Return the [X, Y] coordinate for the center point of the cell that contains the specified text.  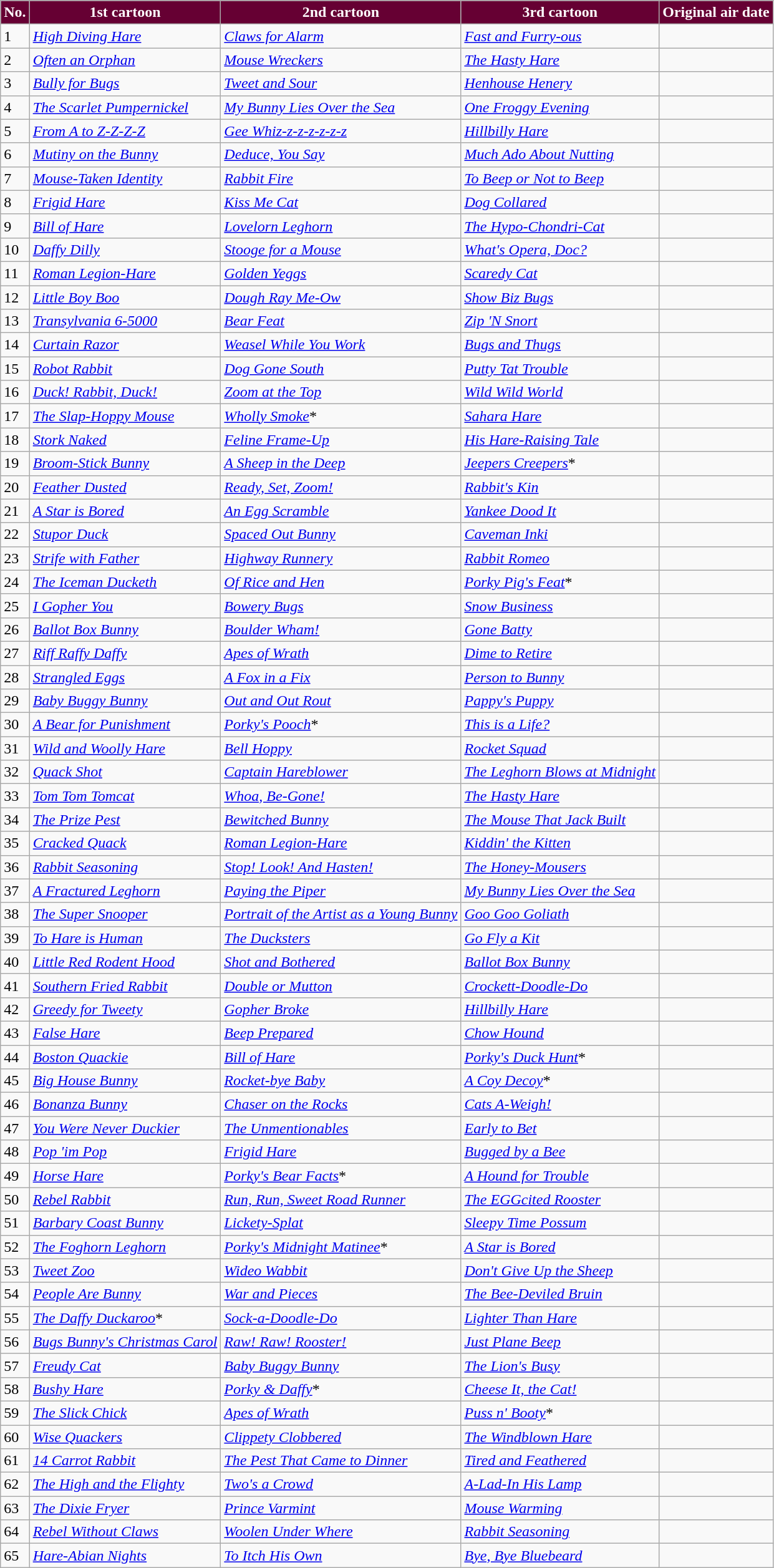
Snow Business [560, 606]
42 [15, 1009]
33 [15, 796]
The Iceman Ducketh [125, 582]
No. [15, 12]
Often an Orphan [125, 60]
Zoom at the Top [341, 392]
Original air date [716, 12]
Rebel Rabbit [125, 1199]
Highway Runnery [341, 558]
The Leghorn Blows at Midnight [560, 772]
Mutiny on the Bunny [125, 155]
54 [15, 1294]
Quack Shot [125, 772]
Dough Ray Me-Ow [341, 298]
48 [15, 1152]
Wild Wild World [560, 392]
3 [15, 84]
Wideo Wabbit [341, 1270]
52 [15, 1247]
Just Plane Beep [560, 1342]
64 [15, 1532]
Chow Hound [560, 1033]
Bushy Hare [125, 1389]
3rd cartoon [560, 12]
63 [15, 1508]
Cracked Quack [125, 843]
Raw! Raw! Rooster! [341, 1342]
Spaced Out Bunny [341, 535]
30 [15, 725]
Bugged by a Bee [560, 1152]
Dog Collared [560, 202]
Stooge for a Mouse [341, 249]
Barbary Coast Bunny [125, 1223]
Prince Varmint [341, 1508]
Duck! Rabbit, Duck! [125, 392]
Porky's Duck Hunt* [560, 1057]
The Slap-Hoppy Mouse [125, 416]
Bell Hoppy [341, 748]
50 [15, 1199]
Mouse-Taken Identity [125, 178]
45 [15, 1081]
A Sheep in the Deep [341, 463]
The Windblown Hare [560, 1436]
Sahara Hare [560, 416]
Bully for Bugs [125, 84]
A Coy Decoy* [560, 1081]
23 [15, 558]
34 [15, 820]
Little Red Rodent Hood [125, 962]
Two's a Crowd [341, 1484]
The Ducksters [341, 938]
11 [15, 273]
Weasel While You Work [341, 345]
46 [15, 1105]
61 [15, 1461]
21 [15, 511]
12 [15, 298]
8 [15, 202]
Of Rice and Hen [341, 582]
16 [15, 392]
38 [15, 914]
Henhouse Henery [560, 84]
A-Lad-In His Lamp [560, 1484]
Lighter Than Hare [560, 1318]
Cheese It, the Cat! [560, 1389]
Shot and Bothered [341, 962]
27 [15, 653]
Big House Bunny [125, 1081]
Lovelorn Leghorn [341, 226]
Go Fly a Kit [560, 938]
Clippety Clobbered [341, 1436]
High Diving Hare [125, 36]
Mouse Wreckers [341, 60]
The EGGcited Rooster [560, 1199]
14 Carrot Rabbit [125, 1461]
The Foghorn Leghorn [125, 1247]
Ready, Set, Zoom! [341, 487]
29 [15, 701]
A Bear for Punishment [125, 725]
65 [15, 1556]
Bear Feat [341, 321]
Daffy Dilly [125, 249]
6 [15, 155]
Tom Tom Tomcat [125, 796]
36 [15, 867]
Whoa, Be-Gone! [341, 796]
From A to Z-Z-Z-Z [125, 131]
35 [15, 843]
Strangled Eggs [125, 677]
60 [15, 1436]
1 [15, 36]
The Prize Pest [125, 820]
Gopher Broke [341, 1009]
War and Pieces [341, 1294]
31 [15, 748]
Tweet and Sour [341, 84]
People Are Bunny [125, 1294]
The Scarlet Pumpernickel [125, 107]
Out and Out Rout [341, 701]
Tired and Feathered [560, 1461]
14 [15, 345]
Scaredy Cat [560, 273]
Feline Frame-Up [341, 440]
37 [15, 891]
39 [15, 938]
To Itch His Own [341, 1556]
Freudy Cat [125, 1365]
The Pest That Came to Dinner [341, 1461]
What's Opera, Doc? [560, 249]
Bonanza Bunny [125, 1105]
Sock-a-Doodle-Do [341, 1318]
Early to Bet [560, 1128]
Porky's Bear Facts* [341, 1176]
Jeepers Creepers* [560, 463]
Curtain Razor [125, 345]
Fast and Furry-ous [560, 36]
Person to Bunny [560, 677]
Pappy's Puppy [560, 701]
Claws for Alarm [341, 36]
Chaser on the Rocks [341, 1105]
Robot Rabbit [125, 369]
Hare-Abian Nights [125, 1556]
Gee Whiz-z-z-z-z-z-z [341, 131]
Lickety-Splat [341, 1223]
56 [15, 1342]
Goo Goo Goliath [560, 914]
51 [15, 1223]
Rocket-bye Baby [341, 1081]
The Mouse That Jack Built [560, 820]
To Hare is Human [125, 938]
15 [15, 369]
1st cartoon [125, 12]
The Slick Chick [125, 1413]
59 [15, 1413]
Run, Run, Sweet Road Runner [341, 1199]
Tweet Zoo [125, 1270]
Double or Mutton [341, 985]
I Gopher You [125, 606]
Strife with Father [125, 558]
Broom-Stick Bunny [125, 463]
You Were Never Duckier [125, 1128]
43 [15, 1033]
Stop! Look! And Hasten! [341, 867]
5 [15, 131]
Bewitched Bunny [341, 820]
18 [15, 440]
The Unmentionables [341, 1128]
Don't Give Up the Sheep [560, 1270]
Kiddin' the Kitten [560, 843]
Bowery Bugs [341, 606]
Beep Prepared [341, 1033]
A Hound for Trouble [560, 1176]
One Froggy Evening [560, 107]
Putty Tat Trouble [560, 369]
20 [15, 487]
32 [15, 772]
A Fox in a Fix [341, 677]
22 [15, 535]
41 [15, 985]
7 [15, 178]
Golden Yeggs [341, 273]
26 [15, 629]
25 [15, 606]
Crockett-Doodle-Do [560, 985]
His Hare-Raising Tale [560, 440]
Porky & Daffy* [341, 1389]
Caveman Inki [560, 535]
Bye, Bye Bluebeard [560, 1556]
An Egg Scramble [341, 511]
False Hare [125, 1033]
58 [15, 1389]
Porky's Midnight Matinee* [341, 1247]
Boulder Wham! [341, 629]
Portrait of the Artist as a Young Bunny [341, 914]
Wild and Woolly Hare [125, 748]
17 [15, 416]
Gone Batty [560, 629]
55 [15, 1318]
Dog Gone South [341, 369]
4 [15, 107]
Sleepy Time Possum [560, 1223]
Horse Hare [125, 1176]
The Bee-Deviled Bruin [560, 1294]
Captain Hareblower [341, 772]
Stork Naked [125, 440]
The Lion's Busy [560, 1365]
This is a Life? [560, 725]
Show Biz Bugs [560, 298]
Yankee Dood It [560, 511]
40 [15, 962]
Deduce, You Say [341, 155]
28 [15, 677]
13 [15, 321]
The Dixie Fryer [125, 1508]
The Daffy Duckaroo* [125, 1318]
Porky Pig's Feat* [560, 582]
To Beep or Not to Beep [560, 178]
Pop 'im Pop [125, 1152]
10 [15, 249]
Bugs Bunny's Christmas Carol [125, 1342]
Boston Quackie [125, 1057]
Little Boy Boo [125, 298]
Zip 'N Snort [560, 321]
Much Ado About Nutting [560, 155]
Rabbit Fire [341, 178]
Rebel Without Claws [125, 1532]
Rabbit's Kin [560, 487]
Bugs and Thugs [560, 345]
Porky's Pooch* [341, 725]
Kiss Me Cat [341, 202]
Puss n' Booty* [560, 1413]
The Super Snooper [125, 914]
Rabbit Romeo [560, 558]
Riff Raffy Daffy [125, 653]
The High and the Flighty [125, 1484]
Rocket Squad [560, 748]
44 [15, 1057]
Woolen Under Where [341, 1532]
Cats A-Weigh! [560, 1105]
Transylvania 6-5000 [125, 321]
47 [15, 1128]
The Hypo-Chondri-Cat [560, 226]
Southern Fried Rabbit [125, 985]
2nd cartoon [341, 12]
53 [15, 1270]
Mouse Warming [560, 1508]
Greedy for Tweety [125, 1009]
62 [15, 1484]
19 [15, 463]
2 [15, 60]
9 [15, 226]
57 [15, 1365]
49 [15, 1176]
A Fractured Leghorn [125, 891]
Feather Dusted [125, 487]
24 [15, 582]
The Honey-Mousers [560, 867]
Dime to Retire [560, 653]
Paying the Piper [341, 891]
Wholly Smoke* [341, 416]
Wise Quackers [125, 1436]
Stupor Duck [125, 535]
